Extract the [x, y] coordinate from the center of the cell holding the provided text.  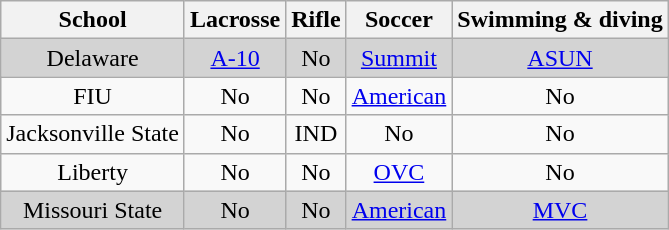
MVC [560, 210]
Delaware [93, 58]
IND [316, 134]
Swimming & diving [560, 20]
Lacrosse [234, 20]
FIU [93, 96]
Soccer [399, 20]
Jacksonville State [93, 134]
Liberty [93, 172]
OVC [399, 172]
A-10 [234, 58]
School [93, 20]
Missouri State [93, 210]
Summit [399, 58]
ASUN [560, 58]
Rifle [316, 20]
